Locate the cell with the specified text and output its [x, y] center coordinate. 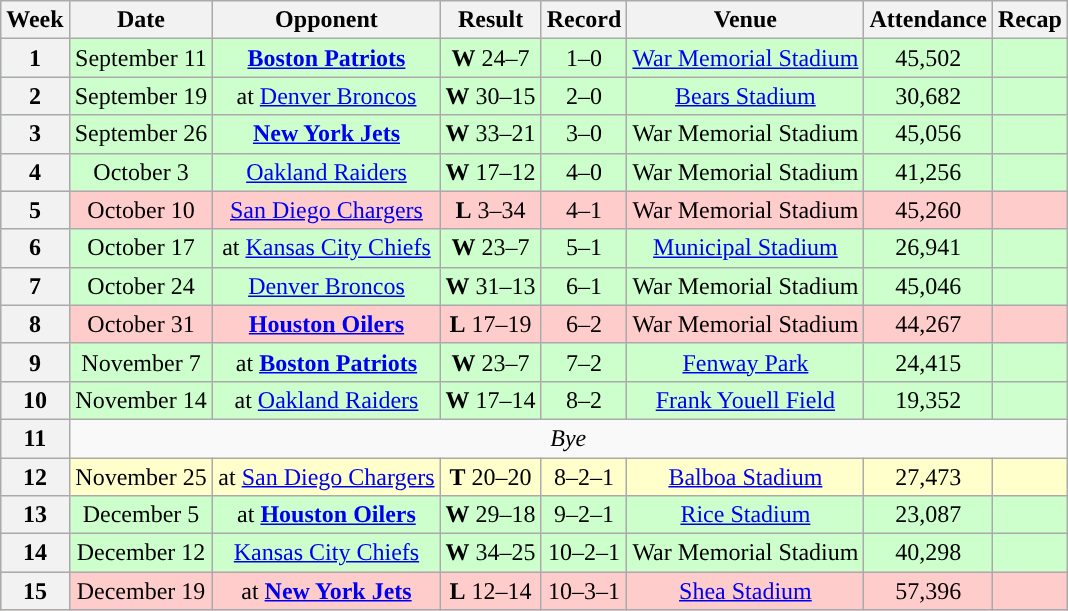
6 [35, 248]
13 [35, 515]
Rice Stadium [746, 515]
1 [35, 58]
4 [35, 172]
4–1 [584, 210]
57,396 [928, 591]
W 33–21 [490, 134]
October 24 [141, 286]
T 20–20 [490, 477]
24,415 [928, 362]
19,352 [928, 400]
Municipal Stadium [746, 248]
6–2 [584, 324]
4–0 [584, 172]
November 25 [141, 477]
45,046 [928, 286]
October 3 [141, 172]
December 5 [141, 515]
45,056 [928, 134]
6–1 [584, 286]
at Denver Broncos [326, 96]
5–1 [584, 248]
30,682 [928, 96]
W 17–14 [490, 400]
September 11 [141, 58]
December 12 [141, 553]
Fenway Park [746, 362]
at Oakland Raiders [326, 400]
Bears Stadium [746, 96]
Kansas City Chiefs [326, 553]
26,941 [928, 248]
September 26 [141, 134]
at Houston Oilers [326, 515]
Record [584, 20]
12 [35, 477]
San Diego Chargers [326, 210]
Attendance [928, 20]
L 3–34 [490, 210]
8–2–1 [584, 477]
10 [35, 400]
Shea Stadium [746, 591]
7–2 [584, 362]
October 31 [141, 324]
14 [35, 553]
9 [35, 362]
15 [35, 591]
8 [35, 324]
at Kansas City Chiefs [326, 248]
L 17–19 [490, 324]
November 14 [141, 400]
Oakland Raiders [326, 172]
45,502 [928, 58]
2 [35, 96]
11 [35, 438]
40,298 [928, 553]
Denver Broncos [326, 286]
5 [35, 210]
at San Diego Chargers [326, 477]
1–0 [584, 58]
3 [35, 134]
W 30–15 [490, 96]
Recap [1030, 20]
27,473 [928, 477]
at Boston Patriots [326, 362]
Result [490, 20]
November 7 [141, 362]
Venue [746, 20]
Frank Youell Field [746, 400]
41,256 [928, 172]
44,267 [928, 324]
September 19 [141, 96]
L 12–14 [490, 591]
W 34–25 [490, 553]
23,087 [928, 515]
Week [35, 20]
at New York Jets [326, 591]
Balboa Stadium [746, 477]
Houston Oilers [326, 324]
W 17–12 [490, 172]
Date [141, 20]
2–0 [584, 96]
10–2–1 [584, 553]
45,260 [928, 210]
October 10 [141, 210]
8–2 [584, 400]
Opponent [326, 20]
W 31–13 [490, 286]
Bye [568, 438]
W 24–7 [490, 58]
7 [35, 286]
New York Jets [326, 134]
December 19 [141, 591]
Boston Patriots [326, 58]
3–0 [584, 134]
October 17 [141, 248]
9–2–1 [584, 515]
W 29–18 [490, 515]
10–3–1 [584, 591]
